Search for the cell housing the specified text and yield its [x, y] center coordinate. 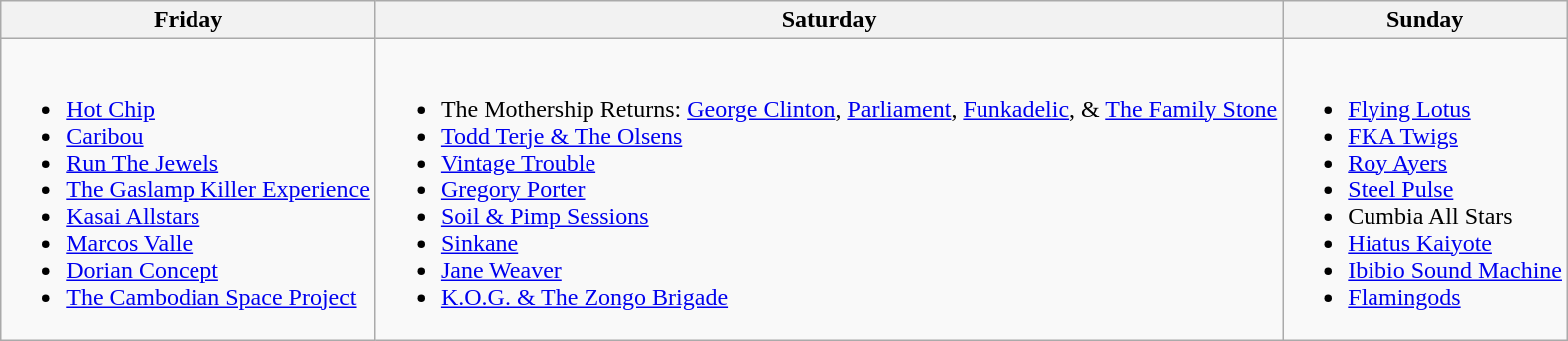
Flying LotusFKA TwigsRoy AyersSteel PulseCumbia All StarsHiatus KaiyoteIbibio Sound MachineFlamingods [1425, 189]
Friday [189, 20]
Saturday [828, 20]
Sunday [1425, 20]
Hot ChipCaribouRun The JewelsThe Gaslamp Killer ExperienceKasai AllstarsMarcos ValleDorian ConceptThe Cambodian Space Project [189, 189]
